Output the [X, Y] coordinate of the center of the cell containing the given text.  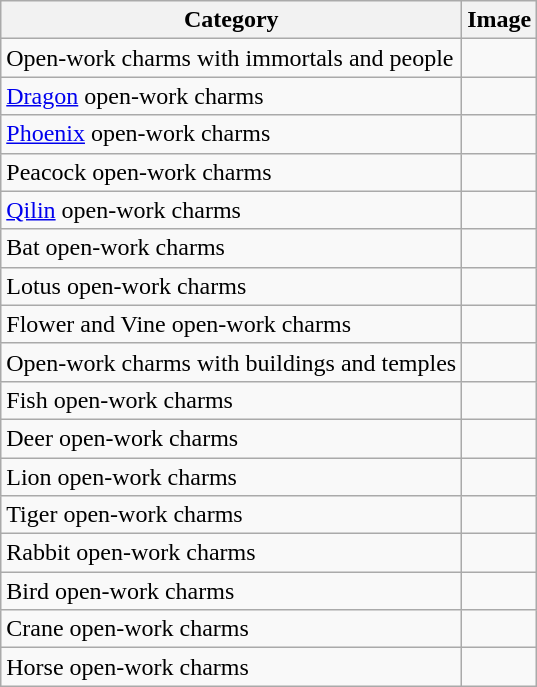
Phoenix open-work charms [232, 134]
Fish open-work charms [232, 400]
Tiger open-work charms [232, 515]
Deer open-work charms [232, 438]
Peacock open-work charms [232, 172]
Category [232, 20]
Dragon open-work charms [232, 96]
Bird open-work charms [232, 591]
Rabbit open-work charms [232, 553]
Image [500, 20]
Horse open-work charms [232, 667]
Lion open-work charms [232, 477]
Crane open-work charms [232, 629]
Lotus open-work charms [232, 286]
Flower and Vine open-work charms [232, 324]
Open-work charms with buildings and temples [232, 362]
Open-work charms with immortals and people [232, 58]
Bat open-work charms [232, 248]
Qilin open-work charms [232, 210]
